Return [x, y] of the center of cell containing provided text 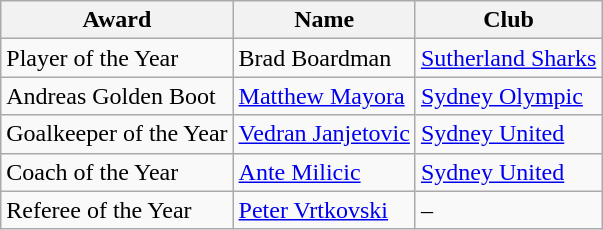
Matthew Mayora [324, 96]
Ante Milicic [324, 172]
– [508, 210]
Vedran Janjetovic [324, 134]
Club [508, 20]
Sutherland Sharks [508, 58]
Award [117, 20]
Andreas Golden Boot [117, 96]
Referee of the Year [117, 210]
Name [324, 20]
Coach of the Year [117, 172]
Player of the Year [117, 58]
Goalkeeper of the Year [117, 134]
Brad Boardman [324, 58]
Peter Vrtkovski [324, 210]
Sydney Olympic [508, 96]
